From the cell containing the given text, extract its center point as (X, Y) coordinate. 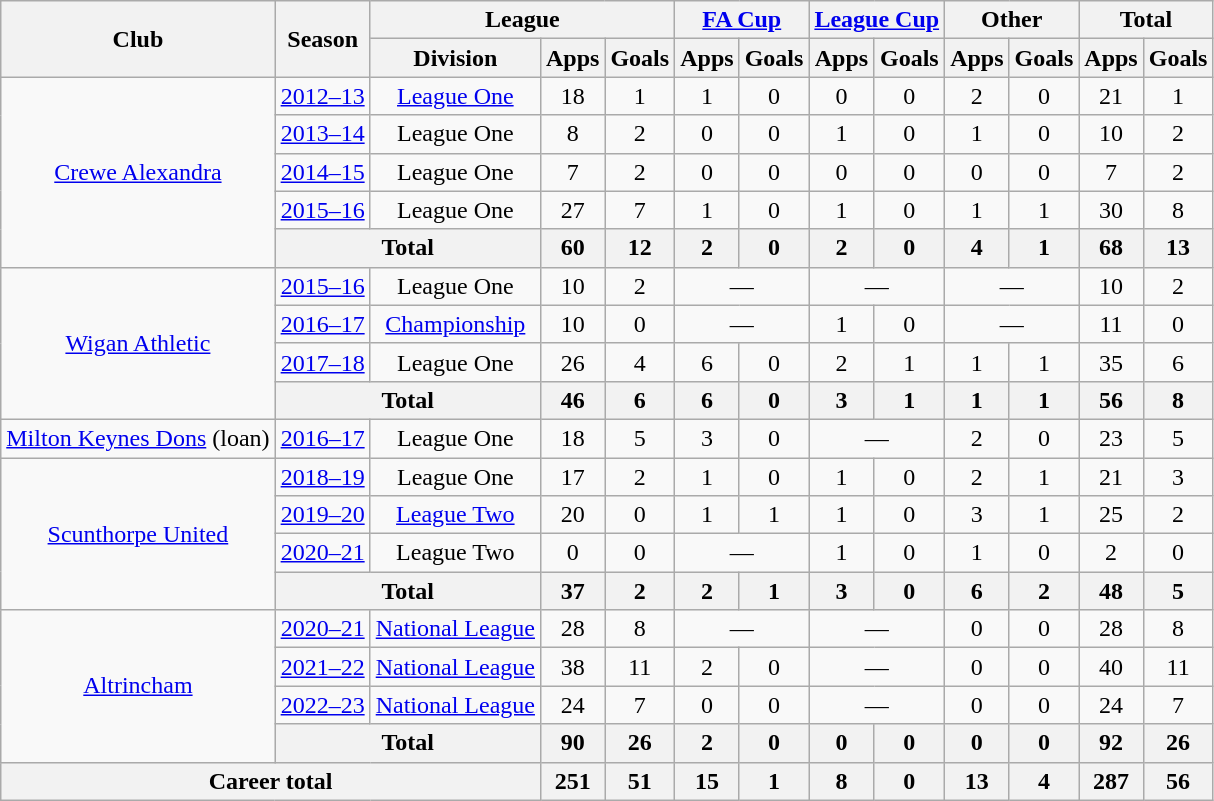
37 (572, 591)
Season (322, 39)
Other (1012, 20)
51 (640, 781)
46 (572, 400)
40 (1111, 667)
Career total (271, 781)
251 (572, 781)
Altrincham (138, 686)
90 (572, 743)
League Cup (877, 20)
2022–23 (322, 705)
20 (572, 515)
2017–18 (322, 362)
287 (1111, 781)
Division (455, 58)
2014–15 (322, 172)
Championship (455, 324)
92 (1111, 743)
23 (1111, 438)
Crewe Alexandra (138, 172)
15 (707, 781)
17 (572, 477)
60 (572, 248)
2012–13 (322, 96)
2019–20 (322, 515)
38 (572, 667)
FA Cup (742, 20)
35 (1111, 362)
68 (1111, 248)
Milton Keynes Dons (loan) (138, 438)
30 (1111, 210)
League (522, 20)
Club (138, 39)
27 (572, 210)
2021–22 (322, 667)
2018–19 (322, 477)
25 (1111, 515)
2013–14 (322, 134)
Scunthorpe United (138, 534)
12 (640, 248)
Wigan Athletic (138, 343)
48 (1111, 591)
